For the text-containing cell, return its midpoint in (x, y) coordinate format. 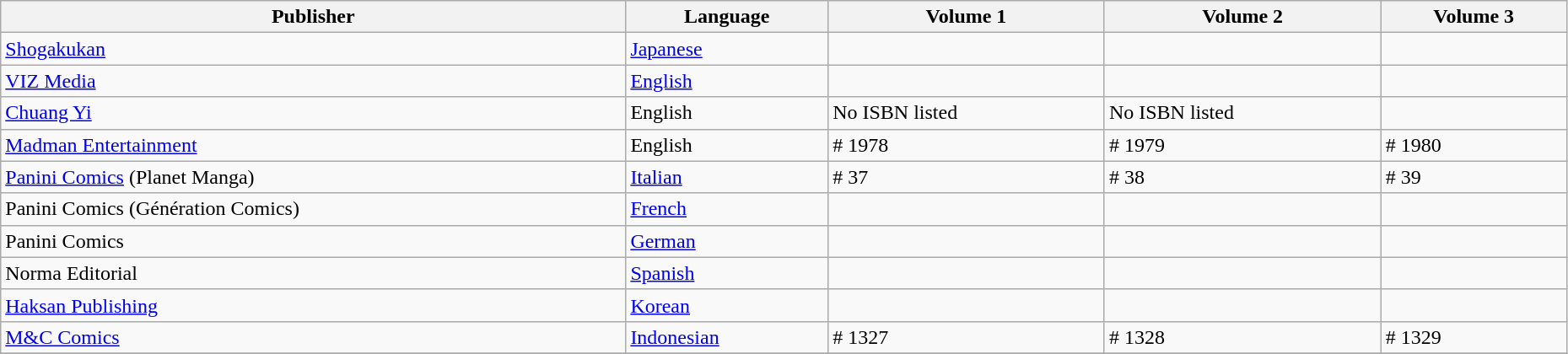
Italian (727, 177)
Spanish (727, 273)
Panini Comics (Génération Comics) (314, 209)
Panini Comics (Planet Manga) (314, 177)
German (727, 241)
# 39 (1474, 177)
# 1979 (1242, 145)
Norma Editorial (314, 273)
Haksan Publishing (314, 305)
M&C Comics (314, 337)
# 1328 (1242, 337)
Japanese (727, 49)
Chuang Yi (314, 113)
Korean (727, 305)
Madman Entertainment (314, 145)
Volume 2 (1242, 17)
VIZ Media (314, 81)
Indonesian (727, 337)
Publisher (314, 17)
Shogakukan (314, 49)
Volume 1 (967, 17)
# 1980 (1474, 145)
# 1978 (967, 145)
Language (727, 17)
Panini Comics (314, 241)
French (727, 209)
# 37 (967, 177)
# 1329 (1474, 337)
# 38 (1242, 177)
# 1327 (967, 337)
Volume 3 (1474, 17)
